Locate the cell with the specified text and output its [x, y] center coordinate. 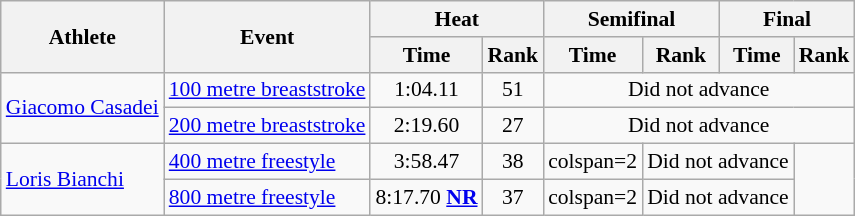
1:04.11 [426, 90]
400 metre freestyle [268, 162]
Loris Bianchi [82, 180]
Semifinal [632, 19]
Heat [456, 19]
Athlete [82, 36]
100 metre breaststroke [268, 90]
38 [514, 162]
Event [268, 36]
51 [514, 90]
37 [514, 197]
Final [788, 19]
2:19.60 [426, 126]
3:58.47 [426, 162]
27 [514, 126]
8:17.70 NR [426, 197]
200 metre breaststroke [268, 126]
Giacomo Casadei [82, 108]
800 metre freestyle [268, 197]
